Provide the (X, Y) coordinate of the cell's center where the given text is located.  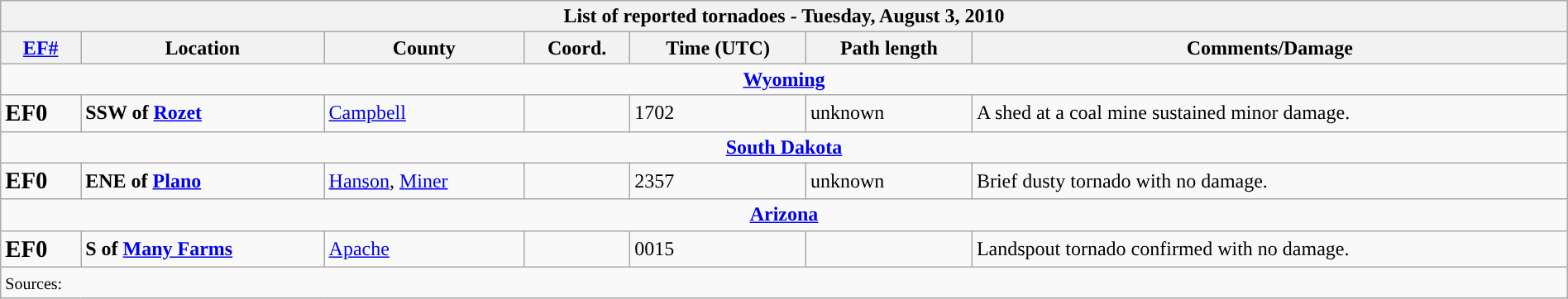
Apache (423, 249)
List of reported tornadoes - Tuesday, August 3, 2010 (784, 17)
Sources: (784, 282)
ENE of Plano (203, 181)
South Dakota (784, 147)
A shed at a coal mine sustained minor damage. (1269, 113)
SSW of Rozet (203, 113)
Wyoming (784, 79)
S of Many Farms (203, 249)
Comments/Damage (1269, 48)
Arizona (784, 215)
0015 (718, 249)
EF# (41, 48)
Brief dusty tornado with no damage. (1269, 181)
2357 (718, 181)
Campbell (423, 113)
Location (203, 48)
Path length (888, 48)
Landspout tornado confirmed with no damage. (1269, 249)
1702 (718, 113)
Time (UTC) (718, 48)
Hanson, Miner (423, 181)
Coord. (576, 48)
County (423, 48)
